Return [x, y] of the center of cell containing provided text 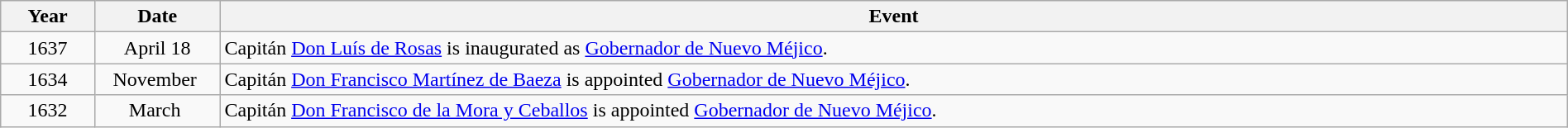
April 18 [157, 48]
Capitán Don Francisco de la Mora y Ceballos is appointed Gobernador de Nuevo Méjico. [893, 111]
1634 [48, 79]
Event [893, 17]
Capitán Don Francisco Martínez de Baeza is appointed Gobernador de Nuevo Méjico. [893, 79]
Capitán Don Luís de Rosas is inaugurated as Gobernador de Nuevo Méjico. [893, 48]
1637 [48, 48]
November [157, 79]
Year [48, 17]
March [157, 111]
1632 [48, 111]
Date [157, 17]
